Detect which cell encompasses the target text, then output its (X, Y) center coordinate. 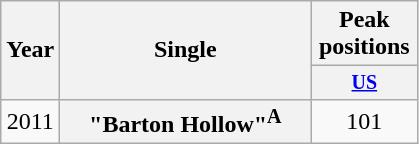
Single (186, 50)
2011 (30, 122)
Year (30, 50)
"Barton Hollow"A (186, 122)
101 (364, 122)
Peak positions (364, 34)
US (364, 82)
